Provide the (X, Y) coordinate of the cell's center where the given text is located.  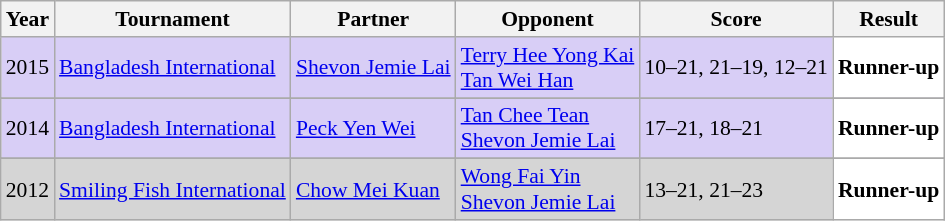
Score (736, 19)
Peck Yen Wei (374, 128)
2015 (28, 68)
10–21, 21–19, 12–21 (736, 68)
Wong Fai Yin Shevon Jemie Lai (548, 190)
17–21, 18–21 (736, 128)
2012 (28, 190)
Tan Chee Tean Shevon Jemie Lai (548, 128)
2014 (28, 128)
Tournament (172, 19)
Year (28, 19)
Result (888, 19)
Terry Hee Yong Kai Tan Wei Han (548, 68)
Shevon Jemie Lai (374, 68)
13–21, 21–23 (736, 190)
Partner (374, 19)
Smiling Fish International (172, 190)
Chow Mei Kuan (374, 190)
Opponent (548, 19)
